Determine the [X, Y] coordinate at the center of the cell enclosing the given text.  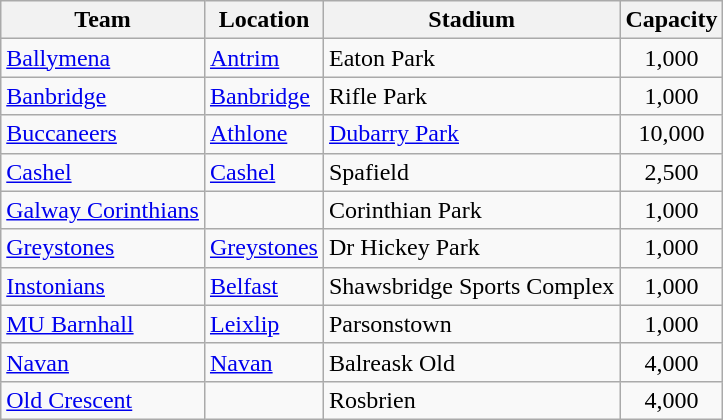
Athlone [264, 134]
Antrim [264, 58]
Belfast [264, 286]
Spafield [471, 172]
2,500 [672, 172]
Eaton Park [471, 58]
Capacity [672, 20]
Instonians [103, 286]
Team [103, 20]
Location [264, 20]
MU Barnhall [103, 324]
Dubarry Park [471, 134]
Galway Corinthians [103, 210]
Rifle Park [471, 96]
Buccaneers [103, 134]
Stadium [471, 20]
Corinthian Park [471, 210]
Shawsbridge Sports Complex [471, 286]
Old Crescent [103, 400]
10,000 [672, 134]
Ballymena [103, 58]
Leixlip [264, 324]
Dr Hickey Park [471, 248]
Parsonstown [471, 324]
Balreask Old [471, 362]
Rosbrien [471, 400]
